Provide the [X, Y] coordinate of the cell's center where the given text is located.  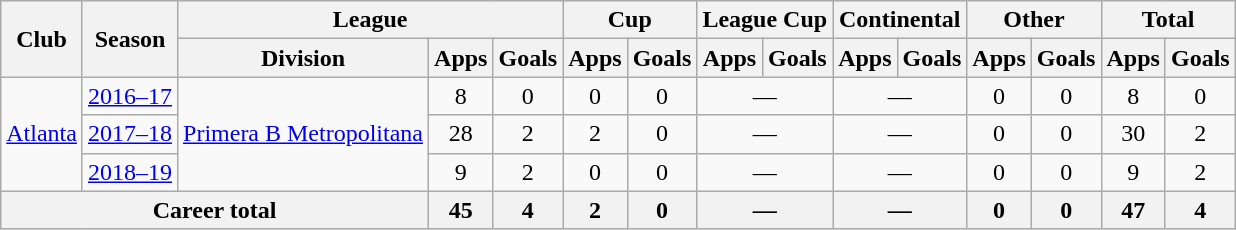
Atlanta [42, 134]
Total [1168, 20]
League [370, 20]
47 [1133, 210]
2018–19 [130, 172]
Continental [900, 20]
Club [42, 39]
2016–17 [130, 96]
45 [461, 210]
Division [304, 58]
28 [461, 134]
2017–18 [130, 134]
Career total [215, 210]
League Cup [765, 20]
Other [1034, 20]
Cup [630, 20]
30 [1133, 134]
Primera B Metropolitana [304, 134]
Season [130, 39]
